Find where the given text appears and provide that cell's center as [x, y] coordinate. 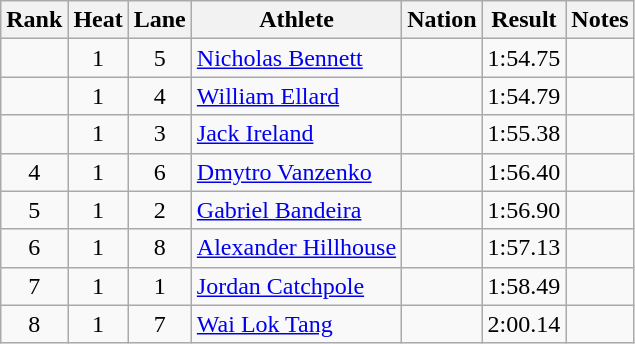
Heat [98, 20]
Nicholas Bennett [296, 58]
Dmytro Vanzenko [296, 172]
Wai Lok Tang [296, 324]
2:00.14 [524, 324]
William Ellard [296, 96]
Jordan Catchpole [296, 286]
3 [160, 134]
1:54.79 [524, 96]
2 [160, 210]
Alexander Hillhouse [296, 248]
Jack Ireland [296, 134]
Lane [160, 20]
1:54.75 [524, 58]
Rank [34, 20]
1:56.90 [524, 210]
1:57.13 [524, 248]
Notes [600, 20]
Result [524, 20]
Nation [442, 20]
Athlete [296, 20]
Gabriel Bandeira [296, 210]
1:55.38 [524, 134]
1:58.49 [524, 286]
1:56.40 [524, 172]
